Find where the given text appears and provide that cell's center as (x, y) coordinate. 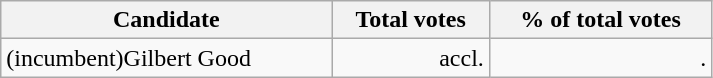
. (600, 58)
Candidate (166, 20)
(incumbent)Gilbert Good (166, 58)
Total votes (410, 20)
accl. (410, 58)
% of total votes (600, 20)
